Locate the cell with the specified text and output its [x, y] center coordinate. 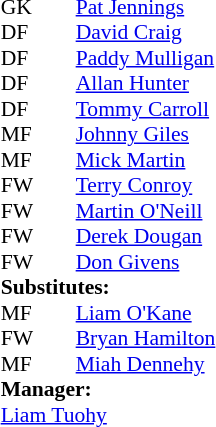
Derek Dougan [146, 237]
Martin O'Neill [146, 211]
Don Givens [146, 262]
Substitutes: [108, 287]
Johnny Giles [146, 135]
Liam O'Kane [146, 313]
Allan Hunter [146, 83]
Terry Conroy [146, 185]
David Craig [146, 33]
Miah Dennehy [146, 364]
Mick Martin [146, 160]
Manager: [108, 389]
Bryan Hamilton [146, 339]
Tommy Carroll [146, 109]
Paddy Mulligan [146, 58]
